Extract the (X, Y) coordinate from the center of the cell holding the provided text.  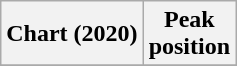
Chart (2020) (72, 34)
Peakposition (189, 34)
